Search for the cell housing the specified text and yield its (x, y) center coordinate. 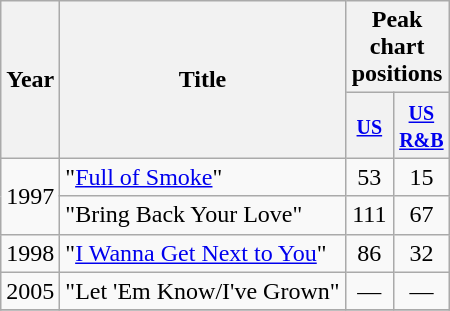
2005 (30, 291)
86 (370, 253)
Title (202, 80)
US (370, 126)
32 (422, 253)
"I Wanna Get Next to You" (202, 253)
111 (370, 215)
53 (370, 177)
67 (422, 215)
"Let 'Em Know/I've Grown" (202, 291)
US R&B (422, 126)
Peak chart positions (397, 47)
"Bring Back Your Love" (202, 215)
"Full of Smoke" (202, 177)
1997 (30, 196)
Year (30, 80)
15 (422, 177)
1998 (30, 253)
